For the text-containing cell, return its midpoint in [X, Y] coordinate format. 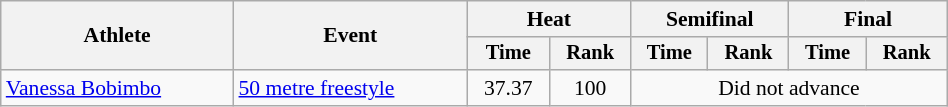
Event [351, 36]
Final [868, 19]
50 metre freestyle [351, 88]
Vanessa Bobimbo [118, 88]
37.37 [508, 88]
100 [590, 88]
Semifinal [710, 19]
Athlete [118, 36]
Did not advance [790, 88]
Heat [549, 19]
